For the text-containing cell, return its midpoint in [X, Y] coordinate format. 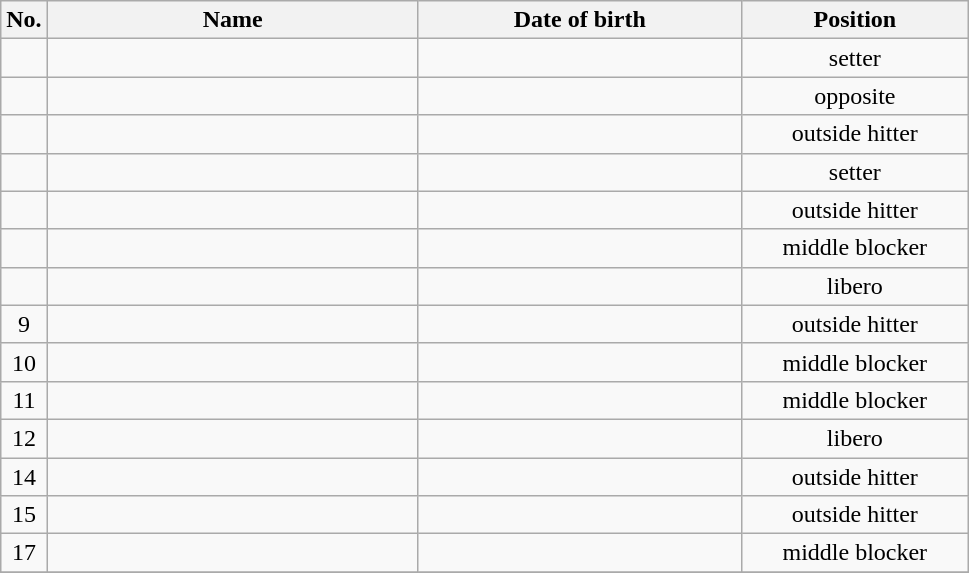
14 [24, 477]
12 [24, 438]
9 [24, 324]
opposite [854, 96]
Date of birth [580, 20]
No. [24, 20]
Name [232, 20]
15 [24, 515]
11 [24, 400]
Position [854, 20]
17 [24, 553]
10 [24, 362]
